Locate the cell with the specified text and output its (X, Y) center coordinate. 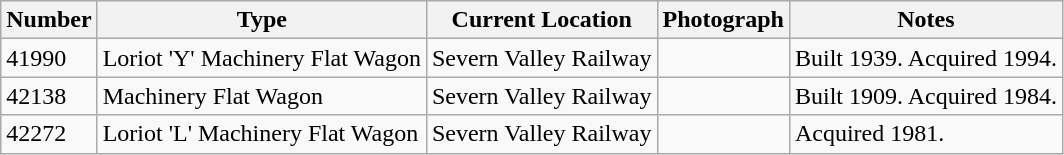
Built 1939. Acquired 1994. (926, 58)
Notes (926, 20)
Type (262, 20)
42138 (49, 96)
Photograph (723, 20)
Machinery Flat Wagon (262, 96)
Built 1909. Acquired 1984. (926, 96)
Loriot 'Y' Machinery Flat Wagon (262, 58)
42272 (49, 134)
Acquired 1981. (926, 134)
Loriot 'L' Machinery Flat Wagon (262, 134)
Current Location (542, 20)
Number (49, 20)
41990 (49, 58)
